Capture the cell that displays the provided text and extract its (X, Y) central coordinate. 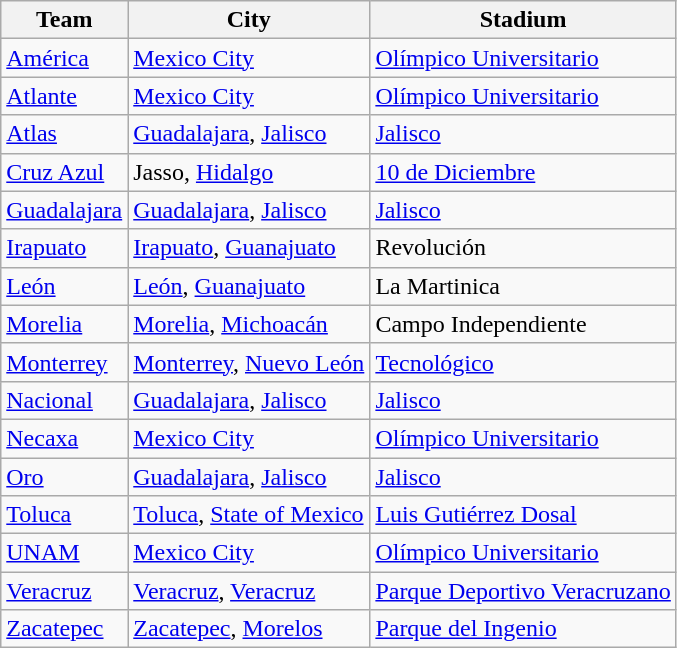
Campo Independiente (524, 324)
Luis Gutiérrez Dosal (524, 515)
Tecnológico (524, 362)
La Martinica (524, 286)
10 de Diciembre (524, 172)
Atlas (64, 134)
Parque Deportivo Veracruzano (524, 591)
Team (64, 20)
Nacional (64, 400)
Zacatepec (64, 629)
Veracruz (64, 591)
Stadium (524, 20)
Revolución (524, 248)
Monterrey, Nuevo León (249, 362)
Irapuato, Guanajuato (249, 248)
León, Guanajuato (249, 286)
Atlante (64, 96)
City (249, 20)
Necaxa (64, 438)
Guadalajara (64, 210)
Morelia (64, 324)
Jasso, Hidalgo (249, 172)
Zacatepec, Morelos (249, 629)
León (64, 286)
América (64, 58)
Toluca (64, 515)
UNAM (64, 553)
Monterrey (64, 362)
Morelia, Michoacán (249, 324)
Parque del Ingenio (524, 629)
Veracruz, Veracruz (249, 591)
Oro (64, 477)
Cruz Azul (64, 172)
Irapuato (64, 248)
Toluca, State of Mexico (249, 515)
